Detect which cell encompasses the target text, then output its (x, y) center coordinate. 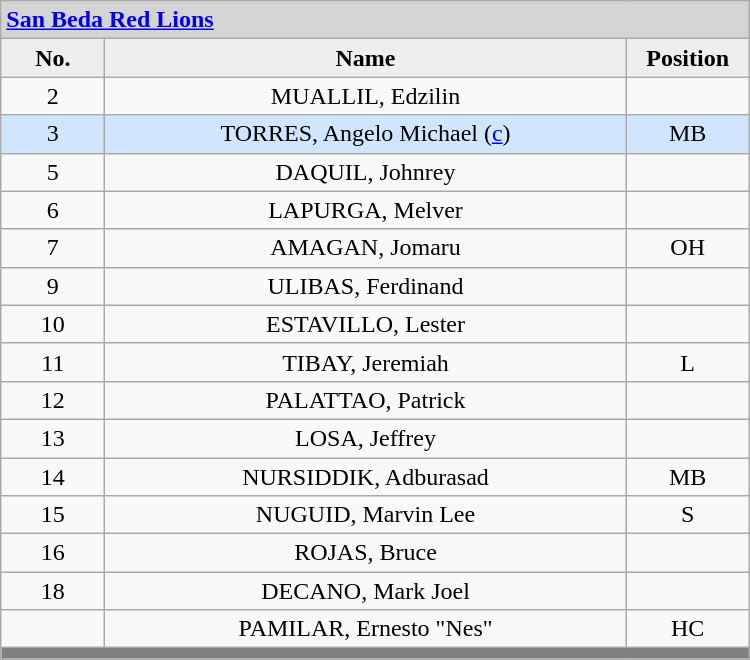
NURSIDDIK, Adburasad (366, 477)
DAQUIL, Johnrey (366, 172)
No. (53, 58)
18 (53, 591)
San Beda Red Lions (375, 20)
MUALLIL, Edzilin (366, 96)
LOSA, Jeffrey (366, 438)
ROJAS, Bruce (366, 553)
11 (53, 362)
10 (53, 324)
3 (53, 134)
5 (53, 172)
9 (53, 286)
16 (53, 553)
S (688, 515)
Name (366, 58)
DECANO, Mark Joel (366, 591)
AMAGAN, Jomaru (366, 248)
ESTAVILLO, Lester (366, 324)
TIBAY, Jeremiah (366, 362)
15 (53, 515)
PAMILAR, Ernesto "Nes" (366, 629)
Position (688, 58)
7 (53, 248)
2 (53, 96)
12 (53, 400)
LAPURGA, Melver (366, 210)
HC (688, 629)
ULIBAS, Ferdinand (366, 286)
NUGUID, Marvin Lee (366, 515)
OH (688, 248)
PALATTAO, Patrick (366, 400)
L (688, 362)
14 (53, 477)
13 (53, 438)
TORRES, Angelo Michael (c) (366, 134)
6 (53, 210)
